Determine the (X, Y) coordinate at the center of the cell enclosing the given text.  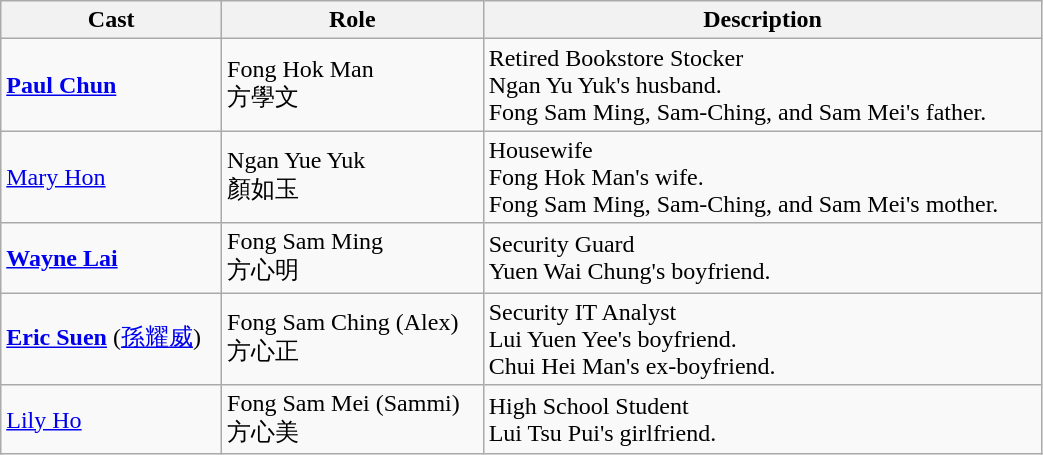
Eric Suen (孫耀威) (112, 338)
Mary Hon (112, 177)
Security Guard Yuen Wai Chung's boyfriend. (762, 258)
Fong Sam Ching (Alex) 方心正 (353, 338)
Paul Chun (112, 85)
Fong Sam Ming 方心明 (353, 258)
Lily Ho (112, 420)
Cast (112, 20)
Fong Hok Man 方學文 (353, 85)
Ngan Yue Yuk 顏如玉 (353, 177)
Retired Bookstore Stocker Ngan Yu Yuk's husband. Fong Sam Ming, Sam-Ching, and Sam Mei's father. (762, 85)
Fong Sam Mei (Sammi) 方心美 (353, 420)
Role (353, 20)
Description (762, 20)
High School Student Lui Tsu Pui's girlfriend. (762, 420)
Wayne Lai (112, 258)
Security IT Analyst Lui Yuen Yee's boyfriend. Chui Hei Man's ex-boyfriend. (762, 338)
Housewife Fong Hok Man's wife. Fong Sam Ming, Sam-Ching, and Sam Mei's mother. (762, 177)
